For the text-containing cell, return its midpoint in (x, y) coordinate format. 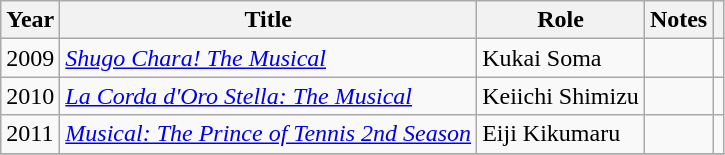
Eiji Kikumaru (561, 134)
2010 (30, 96)
Keiichi Shimizu (561, 96)
La Corda d'Oro Stella: The Musical (268, 96)
Notes (678, 20)
Kukai Soma (561, 58)
Role (561, 20)
Title (268, 20)
Shugo Chara! The Musical (268, 58)
Musical: The Prince of Tennis 2nd Season (268, 134)
2011 (30, 134)
2009 (30, 58)
Year (30, 20)
